Search for the cell housing the specified text and yield its (X, Y) center coordinate. 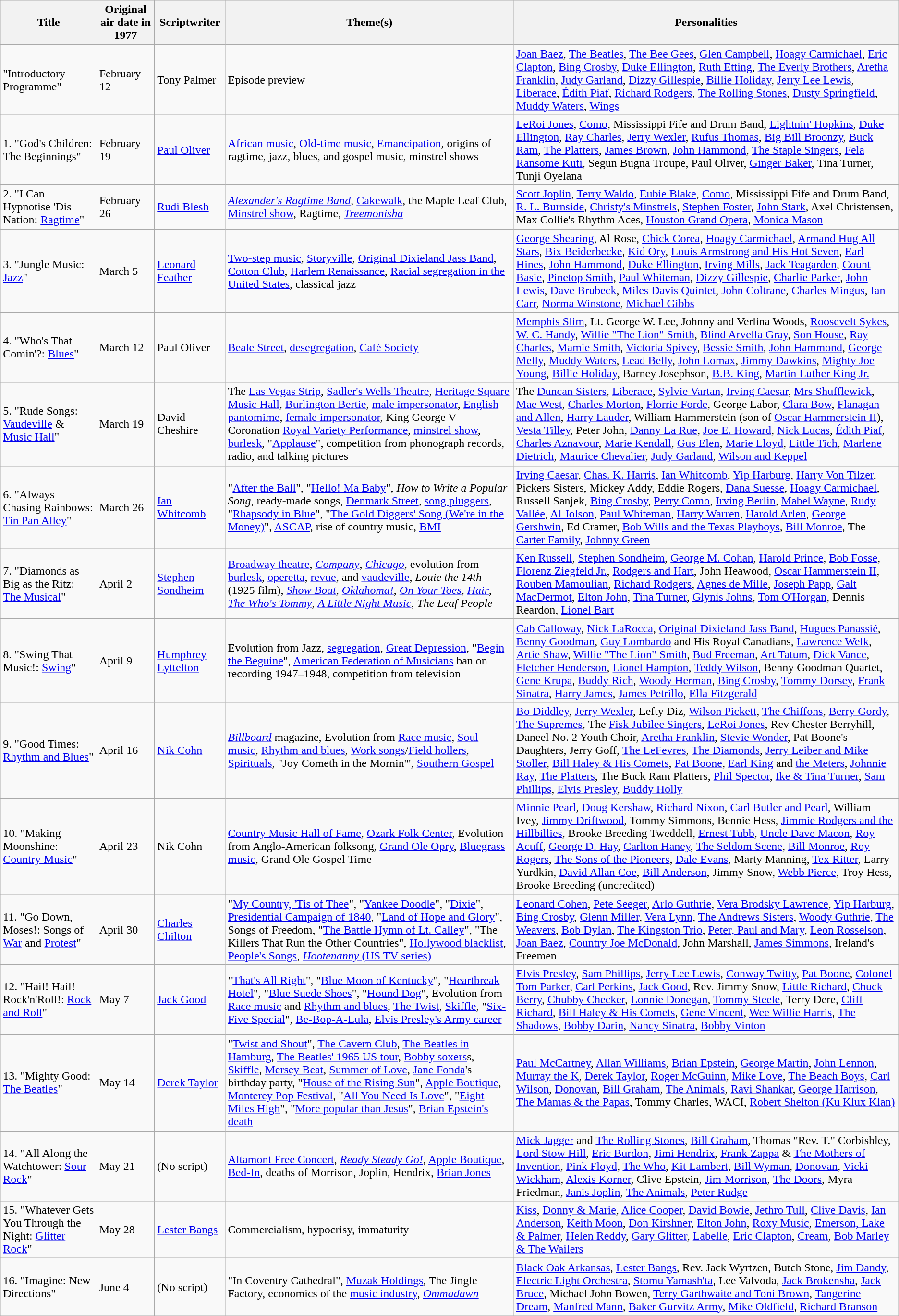
Stephen Sondheim (190, 584)
March 26 (126, 507)
May 28 (126, 1230)
April 30 (126, 930)
Scriptwriter (190, 23)
11. "Go Down, Moses!: Songs of War and Protest" (49, 930)
February 26 (126, 207)
1. "God's Children: The Beginnings" (49, 150)
16. "Imagine: New Directions" (49, 1287)
Jack Good (190, 1000)
Title (49, 23)
Theme(s) (369, 23)
15. "Whatever Gets You Through the Night: Glitter Rock" (49, 1230)
Ian Whitcomb (190, 507)
March 12 (126, 347)
Tony Palmer (190, 80)
Lester Bangs (190, 1230)
"In Coventry Cathedral", Muzak Holdings, The Jingle Factory, economics of the music industry, Ommadawn (369, 1287)
March 5 (126, 271)
June 4 (126, 1287)
April 23 (126, 846)
Derek Taylor (190, 1083)
February 19 (126, 150)
Altamont Free Concert, Ready Steady Go!, Apple Boutique, Bed-In, deaths of Morrison, Joplin, Hendrix, Brian Jones (369, 1166)
8. "Swing That Music!: Swing" (49, 660)
April 9 (126, 660)
Rudi Blesh (190, 207)
May 7 (126, 1000)
Country Music Hall of Fame, Ozark Folk Center, Evolution from Anglo-American folksong, Grand Ole Opry, Bluegrass music, Grand Ole Gospel Time (369, 846)
7. "Diamonds as Big as the Ritz: The Musical" (49, 584)
4. "Who's That Comin'?: Blues" (49, 347)
Two-step music, Storyville, Original Dixieland Jass Band, Cotton Club, Harlem Renaissance, Racial segregation in the United States, classical jazz (369, 271)
Humphrey Lyttelton (190, 660)
Alexander's Ragtime Band, Cakewalk, the Maple Leaf Club, Minstrel show, Ragtime, Treemonisha (369, 207)
Personalities (706, 23)
5. "Rude Songs: Vaudeville & Music Hall" (49, 424)
April 2 (126, 584)
13. "Mighty Good: The Beatles" (49, 1083)
May 14 (126, 1083)
3. "Jungle Music: Jazz" (49, 271)
12. "Hail! Hail! Rock'n'Roll!: Rock and Roll" (49, 1000)
14. "All Along the Watchtower: Sour Rock" (49, 1166)
February 12 (126, 80)
Charles Chilton (190, 930)
9. "Good Times: Rhythm and Blues" (49, 750)
African music, Old-time music, Emancipation, origins of ragtime, jazz, blues, and gospel music, minstrel shows (369, 150)
May 21 (126, 1166)
Beale Street, desegregation, Café Society (369, 347)
2. "I Can Hypnotise 'Dis Nation: Ragtime" (49, 207)
10. "Making Moonshine: Country Music" (49, 846)
David Cheshire (190, 424)
Commercialism, hypocrisy, immaturity (369, 1230)
"Introductory Programme" (49, 80)
March 19 (126, 424)
Original air date in 1977 (126, 23)
Episode preview (369, 80)
Leonard Feather (190, 271)
6. "Always Chasing Rainbows: Tin Pan Alley" (49, 507)
April 16 (126, 750)
